Return the (X, Y) coordinate for the center point of the cell that contains the specified text.  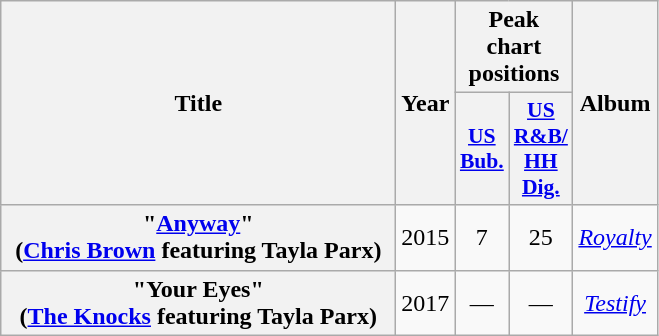
USBub. (482, 149)
USR&B/HHDig. (541, 149)
Royalty (615, 238)
2015 (426, 238)
2017 (426, 302)
Album (615, 103)
"Your Eyes"(The Knocks featuring Tayla Parx) (198, 302)
7 (482, 238)
Title (198, 103)
Year (426, 103)
"Anyway"(Chris Brown featuring Tayla Parx) (198, 238)
Testify (615, 302)
25 (541, 238)
Peak chart positions (514, 47)
